Determine the [X, Y] coordinate at the center of the cell enclosing the given text.  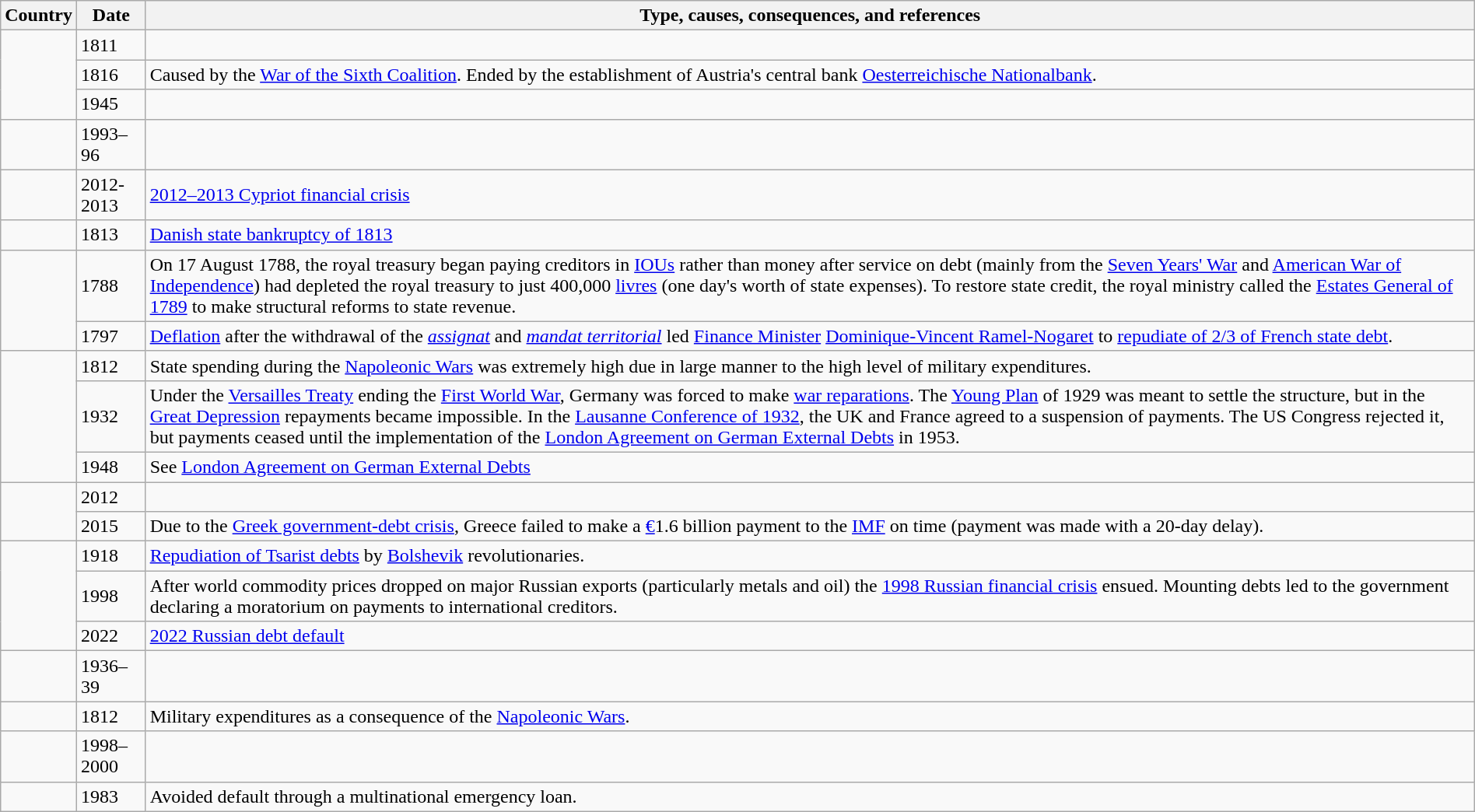
1816 [110, 75]
1811 [110, 45]
1918 [110, 556]
1998 [110, 596]
Military expenditures as a consequence of the Napoleonic Wars. [810, 716]
2012-2013 [110, 194]
Repudiation of Tsarist debts by Bolshevik revolutionaries. [810, 556]
2022 Russian debt default [810, 636]
2022 [110, 636]
Danish state bankruptcy of 1813 [810, 235]
1993–96 [110, 145]
Avoided default through a multinational emergency loan. [810, 796]
1813 [110, 235]
2012–2013 Cypriot financial crisis [810, 194]
1998–2000 [110, 756]
1948 [110, 467]
Due to the Greek government-debt crisis, Greece failed to make a €1.6 billion payment to the IMF on time (payment was made with a 20-day delay). [810, 527]
1932 [110, 416]
Date [110, 16]
1788 [110, 285]
1797 [110, 336]
2012 [110, 497]
1936–39 [110, 677]
Country [39, 16]
Type, causes, consequences, and references [810, 16]
See London Agreement on German External Debts [810, 467]
1983 [110, 796]
State spending during the Napoleonic Wars was extremely high due in large manner to the high level of military expenditures. [810, 366]
2015 [110, 527]
Caused by the War of the Sixth Coalition. Ended by the establishment of Austria's central bank Oesterreichische Nationalbank. [810, 75]
1945 [110, 104]
